Provide the (X, Y) coordinate of the cell's center where the given text is located.  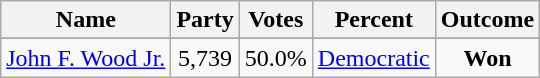
Percent (374, 20)
John F. Wood Jr. (86, 58)
50.0% (276, 58)
Democratic (374, 58)
Won (487, 58)
Name (86, 20)
Outcome (487, 20)
Party (205, 20)
Votes (276, 20)
5,739 (205, 58)
